From the cell containing the given text, extract its center point as (X, Y) coordinate. 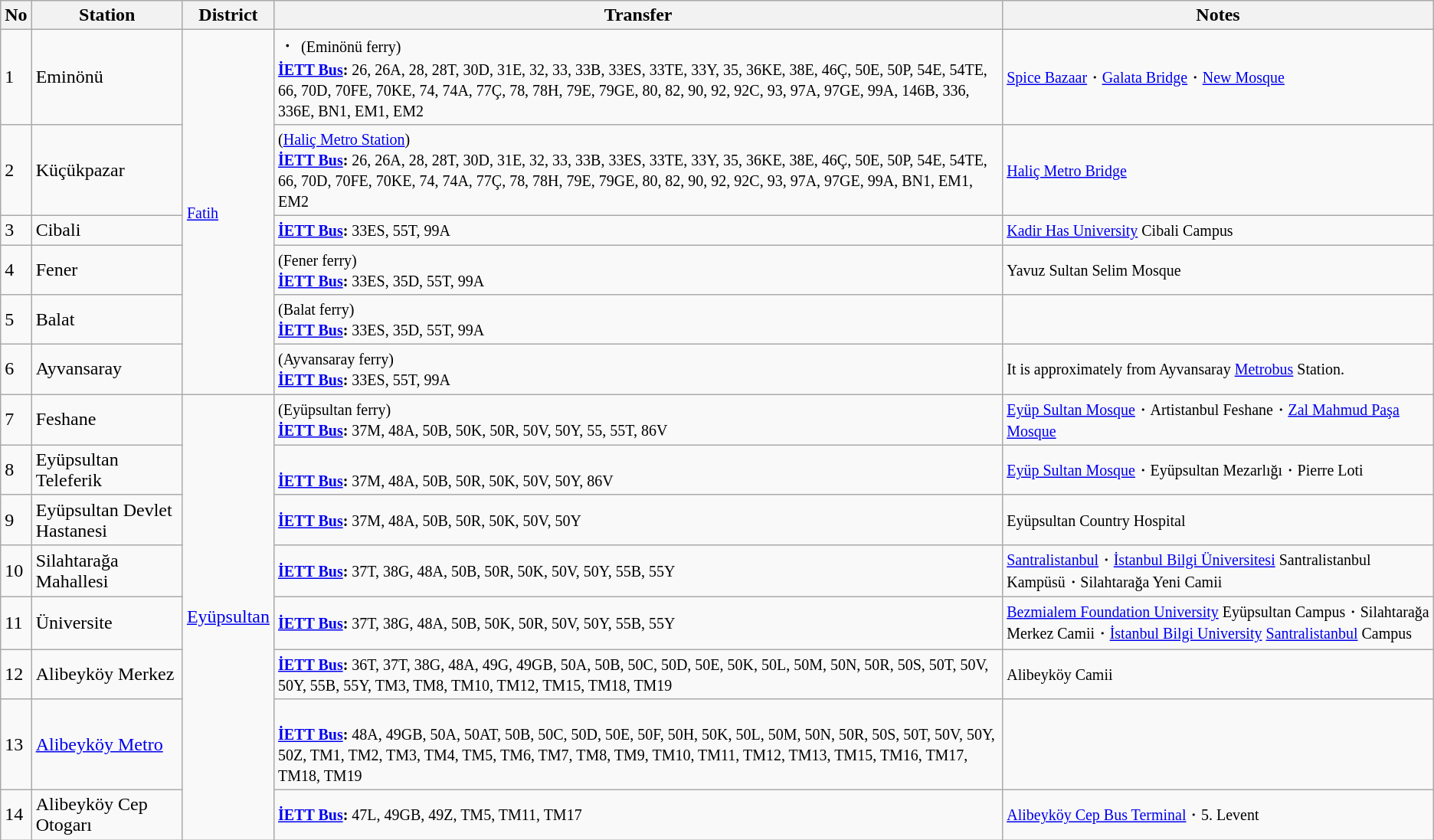
İETT Bus: 37T, 38G, 48A, 50B, 50K, 50R, 50V, 50Y, 55B, 55Y (637, 623)
(Eyüpsultan ferry)İETT Bus: 37M, 48A, 50B, 50K, 50R, 50V, 50Y, 55, 55T, 86V (637, 420)
13 (16, 744)
Notes (1218, 15)
Spice Bazaar・Galata Bridge・New Mosque (1218, 77)
Silahtarağa Mahallesi (107, 570)
11 (16, 623)
Eyüpsultan Country Hospital (1218, 519)
Kadir Has University Cibali Campus (1218, 230)
4 (16, 270)
(Fener ferry)İETT Bus: 33ES, 35D, 55T, 99A (637, 270)
No (16, 15)
10 (16, 570)
It is approximately from Ayvansaray Metrobus Station. (1218, 369)
Transfer (637, 15)
İETT Bus: 33ES, 55T, 99A (637, 230)
Alibeyköy Metro (107, 744)
Fatih (228, 212)
Eminönü (107, 77)
Balat (107, 320)
Fener (107, 270)
District (228, 15)
Santralistanbul・İstanbul Bilgi Üniversitesi Santralistanbul Kampüsü・Silahtarağa Yeni Camii (1218, 570)
Eyüpsultan Devlet Hastanesi (107, 519)
1 (16, 77)
(Balat ferry)İETT Bus: 33ES, 35D, 55T, 99A (637, 320)
Alibeyköy Merkez (107, 674)
2 (16, 170)
İETT Bus: 37T, 38G, 48A, 50B, 50R, 50K, 50V, 50Y, 55B, 55Y (637, 570)
Eyüpsultan Teleferik (107, 470)
İETT Bus: 37M, 48A, 50B, 50R, 50K, 50V, 50Y, 86V (637, 470)
İETT Bus: 37M, 48A, 50B, 50R, 50K, 50V, 50Y (637, 519)
Bezmialem Foundation University Eyüpsultan Campus・Silahtarağa Merkez Camii・İstanbul Bilgi University Santralistanbul Campus (1218, 623)
Üniversite (107, 623)
8 (16, 470)
Feshane (107, 420)
14 (16, 815)
Alibeyköy Cep Bus Terminal・5. Levent (1218, 815)
(Ayvansaray ferry)İETT Bus: 33ES, 55T, 99A (637, 369)
9 (16, 519)
Alibeyköy Cep Otogarı (107, 815)
Eyüp Sultan Mosque・Eyüpsultan Mezarlığı・Pierre Loti (1218, 470)
12 (16, 674)
5 (16, 320)
Eyüp Sultan Mosque・Artistanbul Feshane・Zal Mahmud Paşa Mosque (1218, 420)
6 (16, 369)
Küçükpazar (107, 170)
İETT Bus: 47L, 49GB, 49Z, TM5, TM11, TM17 (637, 815)
Eyüpsultan (228, 617)
Alibeyköy Camii (1218, 674)
7 (16, 420)
Cibali (107, 230)
Yavuz Sultan Selim Mosque (1218, 270)
Ayvansaray (107, 369)
3 (16, 230)
Station (107, 15)
Haliç Metro Bridge (1218, 170)
